Detect which cell encompasses the target text, then output its [X, Y] center coordinate. 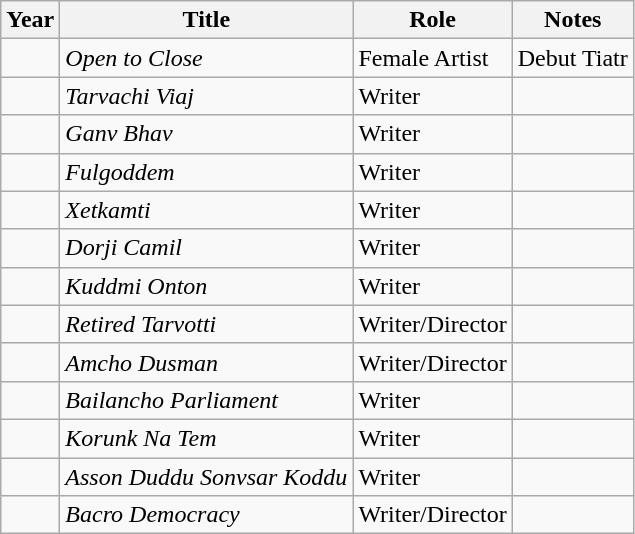
Retired Tarvotti [206, 324]
Bacro Democracy [206, 515]
Tarvachi Viaj [206, 96]
Female Artist [432, 58]
Fulgoddem [206, 172]
Korunk Na Tem [206, 438]
Xetkamti [206, 210]
Kuddmi Onton [206, 286]
Amcho Dusman [206, 362]
Debut Tiatr [572, 58]
Bailancho Parliament [206, 400]
Dorji Camil [206, 248]
Title [206, 20]
Notes [572, 20]
Ganv Bhav [206, 134]
Year [30, 20]
Role [432, 20]
Open to Close [206, 58]
Asson Duddu Sonvsar Koddu [206, 477]
